Locate the cell with the specified text and output its (x, y) center coordinate. 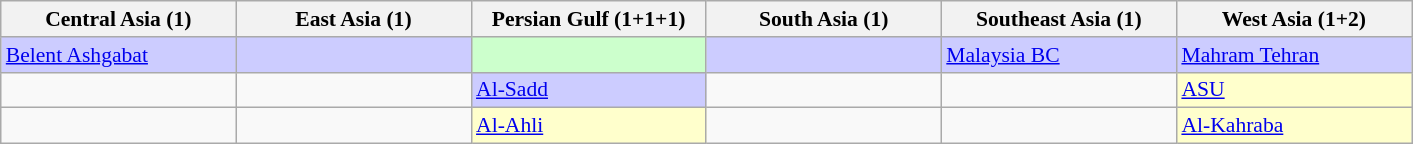
Persian Gulf (1+1+1) (588, 19)
Malaysia BC (1058, 55)
Al-Sadd (588, 90)
ASU (1294, 90)
East Asia (1) (354, 19)
Al-Kahraba (1294, 126)
West Asia (1+2) (1294, 19)
Belent Ashgabat (118, 55)
Central Asia (1) (118, 19)
Mahram Tehran (1294, 55)
Al-Ahli (588, 126)
Southeast Asia (1) (1058, 19)
South Asia (1) (824, 19)
